Return (X, Y) of the center of cell containing provided text 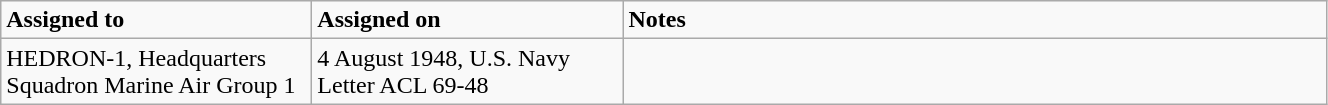
Assigned to (156, 20)
4 August 1948, U.S. Navy Letter ACL 69-48 (468, 72)
Assigned on (468, 20)
HEDRON-1, Headquarters Squadron Marine Air Group 1 (156, 72)
Notes (975, 20)
